Return [X, Y] of the center of cell containing provided text 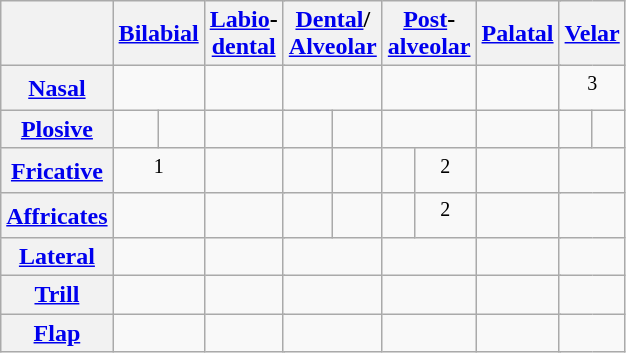
Fricative [57, 170]
Dental/Alveolar [332, 34]
Trill [57, 295]
Flap [57, 333]
Labio-dental [244, 34]
3 [592, 88]
Velar [592, 34]
Nasal [57, 88]
Palatal [518, 34]
Lateral [57, 257]
1 [158, 170]
Affricates [57, 216]
Post-alveolar [429, 34]
Plosive [57, 129]
Bilabial [158, 34]
